Pinpoint the cell where the given text exists, returning its (X, Y) midpoint coordinate. 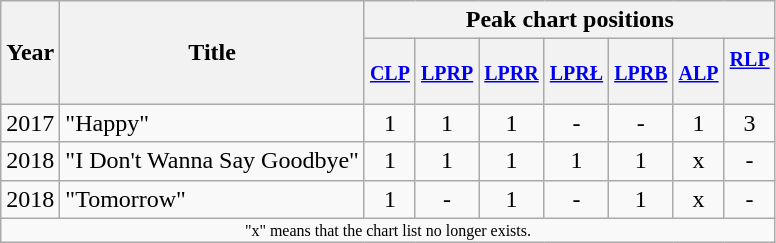
Peak chart positions (570, 20)
LPRP (446, 72)
LPRŁ (576, 72)
2017 (30, 123)
"I Don't Wanna Say Goodbye" (212, 161)
3 (750, 123)
Year (30, 52)
"Happy" (212, 123)
CLP (390, 72)
LPRR (512, 72)
"x" means that the chart list no longer exists. (388, 230)
LPRB (641, 72)
Title (212, 52)
"Tomorrow" (212, 199)
ALP (698, 72)
RLP (750, 72)
